Extract the [X, Y] coordinate from the center of the cell holding the provided text.  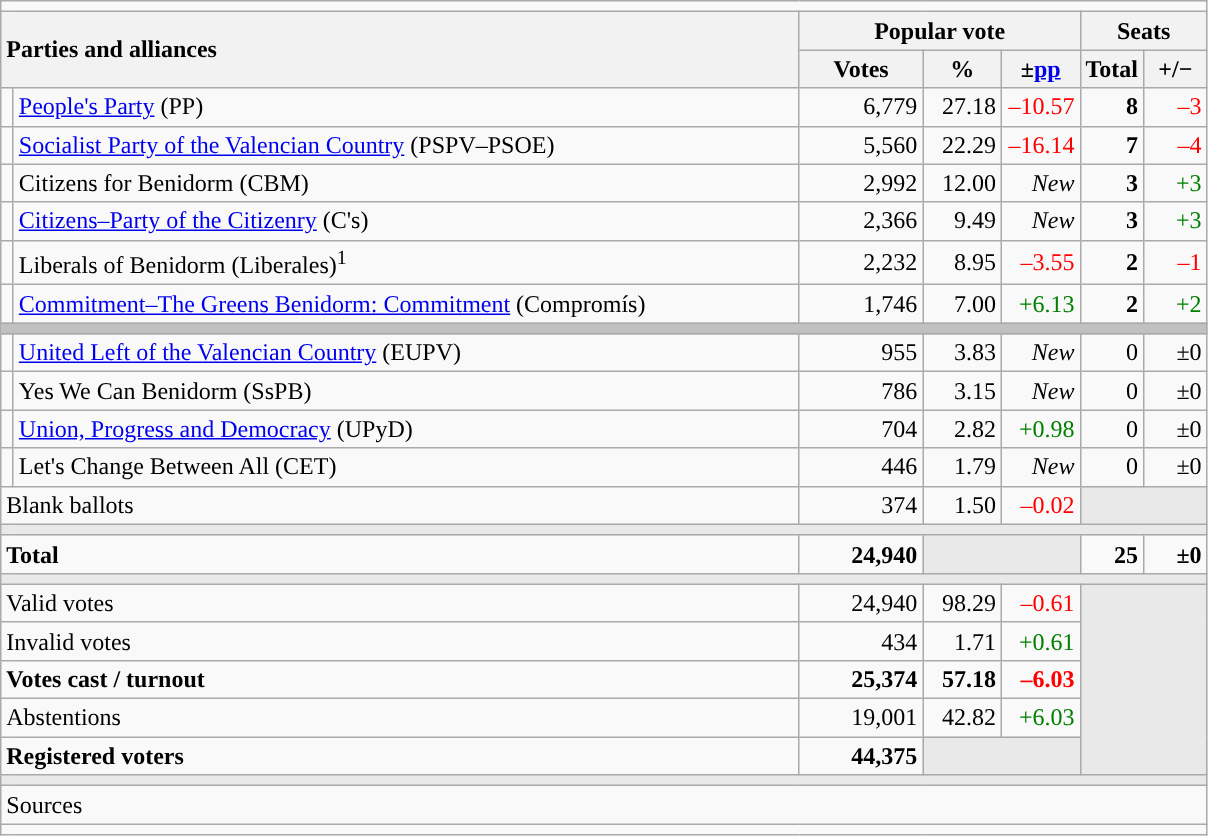
1.50 [962, 505]
+2 [1176, 304]
Votes cast / turnout [400, 679]
6,779 [861, 107]
1,746 [861, 304]
3.15 [962, 391]
Votes [861, 69]
2,232 [861, 262]
42.82 [962, 718]
22.29 [962, 145]
12.00 [962, 183]
Blank ballots [400, 505]
Sources [604, 805]
3.83 [962, 353]
Let's Change Between All (CET) [406, 467]
Invalid votes [400, 641]
+0.98 [1040, 429]
–10.57 [1040, 107]
98.29 [962, 603]
955 [861, 353]
Abstentions [400, 718]
27.18 [962, 107]
Parties and alliances [400, 50]
44,375 [861, 756]
Citizens–Party of the Citizenry (C's) [406, 221]
–1 [1176, 262]
±pp [1040, 69]
–3.55 [1040, 262]
2.82 [962, 429]
United Left of the Valencian Country (EUPV) [406, 353]
–3 [1176, 107]
–0.61 [1040, 603]
Union, Progress and Democracy (UPyD) [406, 429]
Commitment–The Greens Benidorm: Commitment (Compromís) [406, 304]
–4 [1176, 145]
–0.02 [1040, 505]
Popular vote [940, 31]
19,001 [861, 718]
2,366 [861, 221]
2,992 [861, 183]
704 [861, 429]
Seats [1144, 31]
8.95 [962, 262]
7.00 [962, 304]
Citizens for Benidorm (CBM) [406, 183]
+6.03 [1040, 718]
% [962, 69]
786 [861, 391]
1.71 [962, 641]
1.79 [962, 467]
5,560 [861, 145]
+0.61 [1040, 641]
434 [861, 641]
57.18 [962, 679]
25,374 [861, 679]
446 [861, 467]
+6.13 [1040, 304]
374 [861, 505]
25 [1112, 554]
9.49 [962, 221]
–16.14 [1040, 145]
Valid votes [400, 603]
Yes We Can Benidorm (SsPB) [406, 391]
Liberals of Benidorm (Liberales)1 [406, 262]
Socialist Party of the Valencian Country (PSPV–PSOE) [406, 145]
+/− [1176, 69]
–6.03 [1040, 679]
Registered voters [400, 756]
People's Party (PP) [406, 107]
7 [1112, 145]
8 [1112, 107]
